Search for the cell housing the specified text and yield its [x, y] center coordinate. 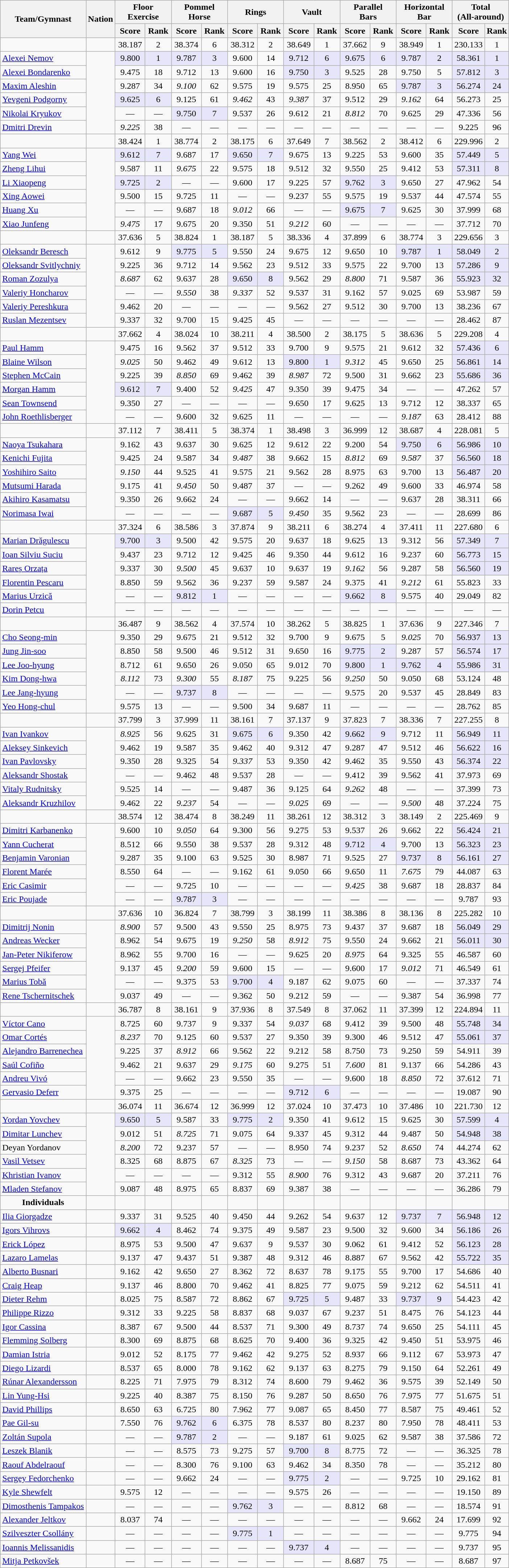
ParallelBars [368, 12]
8.775 [355, 1451]
FloorExercise [143, 12]
Norimasa Iwai [43, 513]
6.725 [186, 1409]
8.937 [355, 1354]
37.586 [468, 1437]
Diego Lizardi [43, 1368]
Saúl Cofiño [43, 1065]
57.436 [468, 348]
Craig Heap [43, 1285]
38.261 [299, 816]
37.799 [130, 720]
38.311 [468, 499]
7.675 [411, 872]
37.224 [468, 803]
8.175 [186, 1354]
56.487 [468, 472]
Ivan Pavlovsky [43, 761]
57.286 [468, 265]
7.600 [355, 1065]
37.337 [468, 982]
Sean Townsend [43, 403]
83 [497, 693]
Cho Seong-min [43, 637]
35.212 [468, 1464]
Yoshihiro Saito [43, 472]
Khristian Ivanov [43, 1175]
Yeo Hong-chul [43, 706]
Yang Wei [43, 155]
38.574 [130, 816]
227.255 [468, 720]
56.011 [468, 941]
Li Xiaopeng [43, 182]
47.262 [468, 389]
54.948 [468, 1134]
Kyle Shewfelt [43, 1492]
Yevgeni Podgorny [43, 100]
Lee Joo-hyung [43, 665]
Erick López [43, 1244]
Sergey Fedorchenko [43, 1478]
56.622 [468, 748]
Jan-Peter Nikiferow [43, 954]
56.861 [468, 361]
51.675 [468, 1396]
Eric Poujade [43, 899]
38.949 [411, 45]
28.762 [468, 706]
Nation [100, 19]
Marius Urzică [43, 596]
Kim Dong-hwa [43, 679]
37.574 [243, 623]
82 [497, 596]
8.275 [355, 1368]
Dimosthenis Tampakos [43, 1506]
Roman Zozulya [43, 279]
53.987 [468, 293]
37.024 [299, 1106]
54.286 [468, 1065]
Individuals [43, 1203]
37.712 [468, 224]
Damian Istria [43, 1354]
John Roethlisberger [43, 417]
58.361 [468, 58]
97 [497, 1561]
29.162 [468, 1478]
36.824 [186, 913]
88 [497, 417]
54.123 [468, 1313]
94 [497, 1534]
89 [497, 1492]
8.350 [355, 1464]
David Phillips [43, 1409]
56.273 [468, 100]
38.498 [299, 431]
36.998 [468, 996]
37.899 [355, 238]
8.187 [243, 679]
49.461 [468, 1409]
Igors Vihrovs [43, 1230]
57.449 [468, 155]
Andreas Wecker [43, 941]
55.823 [468, 582]
HorizontalBar [424, 12]
28.699 [468, 513]
Florent Marée [43, 872]
Rareș Orzața [43, 568]
38.236 [468, 306]
56.374 [468, 761]
54.511 [468, 1285]
Sergej Pfeifer [43, 968]
Ivan Ivankov [43, 734]
46.974 [468, 486]
Pae Gil-su [43, 1423]
8.150 [243, 1396]
37.112 [130, 431]
Raouf Abdelraouf [43, 1464]
225.469 [468, 816]
Benjamin Varonian [43, 858]
8.625 [243, 1341]
Alberto Busnari [43, 1271]
PommelHorse [199, 12]
53.975 [468, 1341]
Morgan Hamm [43, 389]
227.346 [468, 623]
Stephen McCain [43, 375]
Mitja Petkovšek [43, 1561]
8.025 [130, 1299]
9.062 [355, 1244]
Huang Xu [43, 210]
56.937 [468, 637]
8.475 [411, 1313]
227.680 [468, 527]
55.986 [468, 665]
Alexei Bondarenko [43, 72]
7.962 [243, 1409]
Szilveszter Csollány [43, 1534]
37.486 [411, 1106]
Alexander Jeltkov [43, 1520]
Naoya Tsukahara [43, 444]
Ioannis Melissanidis [43, 1547]
38.337 [468, 403]
8.600 [299, 1382]
Yordan Yovchev [43, 1120]
Ilia Giorgadze [43, 1216]
Mladen Stefanov [43, 1189]
56.049 [468, 927]
Dieter Rehm [43, 1299]
8.200 [130, 1147]
54.111 [468, 1327]
Andreu Vivó [43, 1079]
8.225 [130, 1382]
9.362 [243, 996]
54.911 [468, 1051]
8.362 [243, 1271]
38.424 [130, 141]
48.411 [468, 1423]
Yann Cucherat [43, 844]
Zoltán Supola [43, 1437]
8.825 [299, 1285]
Flemming Solberg [43, 1341]
28.462 [468, 320]
84 [497, 886]
38.411 [186, 431]
8.862 [243, 1299]
Team/Gymnast [43, 19]
Ruslan Mezentsev [43, 320]
Kenichi Fujita [43, 458]
8.550 [130, 872]
38.474 [186, 816]
57.599 [468, 1120]
57.812 [468, 72]
Vitaly Rudnitsky [43, 789]
Leszek Blanik [43, 1451]
56.948 [468, 1216]
Vasil Vetsev [43, 1161]
55.923 [468, 279]
Víctor Cano [43, 1023]
38.412 [411, 141]
47.962 [468, 182]
38.825 [355, 623]
Rings [256, 12]
36.787 [130, 1009]
6.375 [243, 1423]
52.261 [468, 1368]
228.081 [468, 431]
38.586 [186, 527]
38.024 [186, 334]
8.575 [186, 1451]
38.136 [411, 913]
Dimitrij Nonin [43, 927]
Dmitri Drevin [43, 127]
37.649 [299, 141]
87 [497, 320]
37.324 [130, 527]
38.262 [299, 623]
37.062 [355, 1009]
56.986 [468, 444]
56.161 [468, 858]
28.837 [468, 886]
90 [497, 1092]
Dimitri Karbanenko [43, 830]
8.462 [186, 1230]
92 [497, 1520]
56.424 [468, 830]
37.874 [243, 527]
8.737 [355, 1327]
8.312 [243, 1382]
Omar Cortés [43, 1037]
36.487 [130, 623]
37.973 [468, 775]
Xing Aowei [43, 196]
Rene Tschernitschek [43, 996]
Xiao Junfeng [43, 224]
38.199 [299, 913]
46.587 [468, 954]
36.286 [468, 1189]
55.061 [468, 1037]
44.274 [468, 1147]
Oleksandr Svitlychniy [43, 265]
19.150 [468, 1492]
28.849 [468, 693]
38.386 [355, 913]
Gervasio Deferr [43, 1092]
8.037 [130, 1520]
Aleksey Sinkevich [43, 748]
56.123 [468, 1244]
53.973 [468, 1354]
54.423 [468, 1299]
28.412 [468, 417]
Nikolai Kryukov [43, 113]
9.112 [411, 1354]
Marius Tobă [43, 982]
47.336 [468, 113]
Dorin Petcu [43, 610]
19.087 [468, 1092]
95 [497, 1547]
225.282 [468, 913]
37.137 [299, 720]
8.000 [186, 1368]
Blaine Wilson [43, 361]
29.049 [468, 596]
Ioan Silviu Suciu [43, 555]
Maxim Aleshin [43, 86]
37.473 [355, 1106]
56.186 [468, 1230]
221.730 [468, 1106]
229.996 [468, 141]
8.750 [355, 1051]
46.549 [468, 968]
Zheng Lihui [43, 168]
8.112 [130, 679]
Florentin Pescaru [43, 582]
38.824 [186, 238]
Total(All-around) [481, 12]
Valeriy Honcharov [43, 293]
Dimitar Lunchev [43, 1134]
37.936 [243, 1009]
38.636 [411, 334]
18.574 [468, 1506]
17.699 [468, 1520]
8.512 [130, 844]
8.887 [355, 1258]
91 [497, 1506]
8.637 [299, 1271]
86 [497, 513]
36.674 [186, 1106]
93 [497, 899]
56.274 [468, 86]
Akihiro Kasamatsu [43, 499]
Lin Yung-Hsi [43, 1396]
38.149 [411, 816]
Philippe Rizzo [43, 1313]
Alexei Nemov [43, 58]
37.411 [411, 527]
56.323 [468, 844]
56.574 [468, 651]
Marian Drăgulescu [43, 541]
38.799 [243, 913]
37.549 [299, 1009]
38.274 [355, 527]
Alejandro Barrenechea [43, 1051]
224.894 [468, 1009]
55.686 [468, 375]
Mutsumi Harada [43, 486]
36.325 [468, 1451]
52.149 [468, 1382]
54.686 [468, 1271]
53.124 [468, 679]
38.649 [299, 45]
57.311 [468, 168]
Deyan Yordanov [43, 1147]
8.712 [130, 665]
37.211 [468, 1175]
Valeriy Pereshkura [43, 306]
7.950 [411, 1423]
37.823 [355, 720]
43.362 [468, 1161]
9.812 [186, 596]
44.087 [468, 872]
Eric Casimir [43, 886]
8.925 [130, 734]
37.612 [468, 1079]
85 [497, 706]
Aleksandr Shostak [43, 775]
96 [497, 127]
8.450 [355, 1409]
58.049 [468, 251]
57.349 [468, 541]
230.133 [468, 45]
55.722 [468, 1258]
Jung Jin-soo [43, 651]
Oleksandr Beresch [43, 251]
229.656 [468, 238]
38.687 [411, 431]
Rúnar Alexandersson [43, 1382]
38.500 [299, 334]
56.773 [468, 555]
55.748 [468, 1023]
Lazaro Lamelas [43, 1258]
Igor Cassina [43, 1327]
36.074 [130, 1106]
Paul Hamm [43, 348]
47.574 [468, 196]
7.550 [130, 1423]
Vault [312, 12]
229.208 [468, 334]
56.949 [468, 734]
Aleksandr Kruzhilov [43, 803]
38.249 [243, 816]
Lee Jang-hyung [43, 693]
